Provide the (X, Y) coordinate of the cell's center where the given text is located.  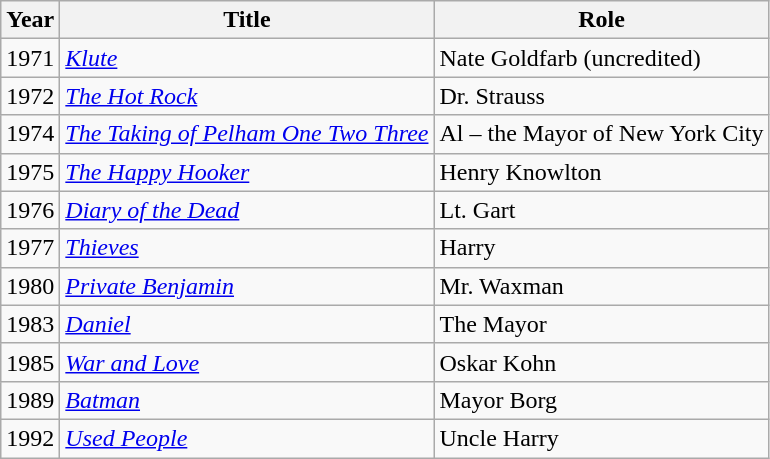
Batman (247, 400)
Year (30, 20)
The Hot Rock (247, 96)
Nate Goldfarb (uncredited) (602, 58)
1974 (30, 134)
1989 (30, 400)
Diary of the Dead (247, 210)
1985 (30, 362)
Thieves (247, 248)
1992 (30, 438)
War and Love (247, 362)
1976 (30, 210)
The Taking of Pelham One Two Three (247, 134)
The Happy Hooker (247, 172)
Klute (247, 58)
Mr. Waxman (602, 286)
Oskar Kohn (602, 362)
Role (602, 20)
1971 (30, 58)
Harry (602, 248)
The Mayor (602, 324)
Uncle Harry (602, 438)
Daniel (247, 324)
Henry Knowlton (602, 172)
1983 (30, 324)
Dr. Strauss (602, 96)
Mayor Borg (602, 400)
1980 (30, 286)
Lt. Gart (602, 210)
Title (247, 20)
Used People (247, 438)
Private Benjamin (247, 286)
1972 (30, 96)
1975 (30, 172)
1977 (30, 248)
Al – the Mayor of New York City (602, 134)
